Provide the (x, y) coordinate of the cell's center where the given text is located.  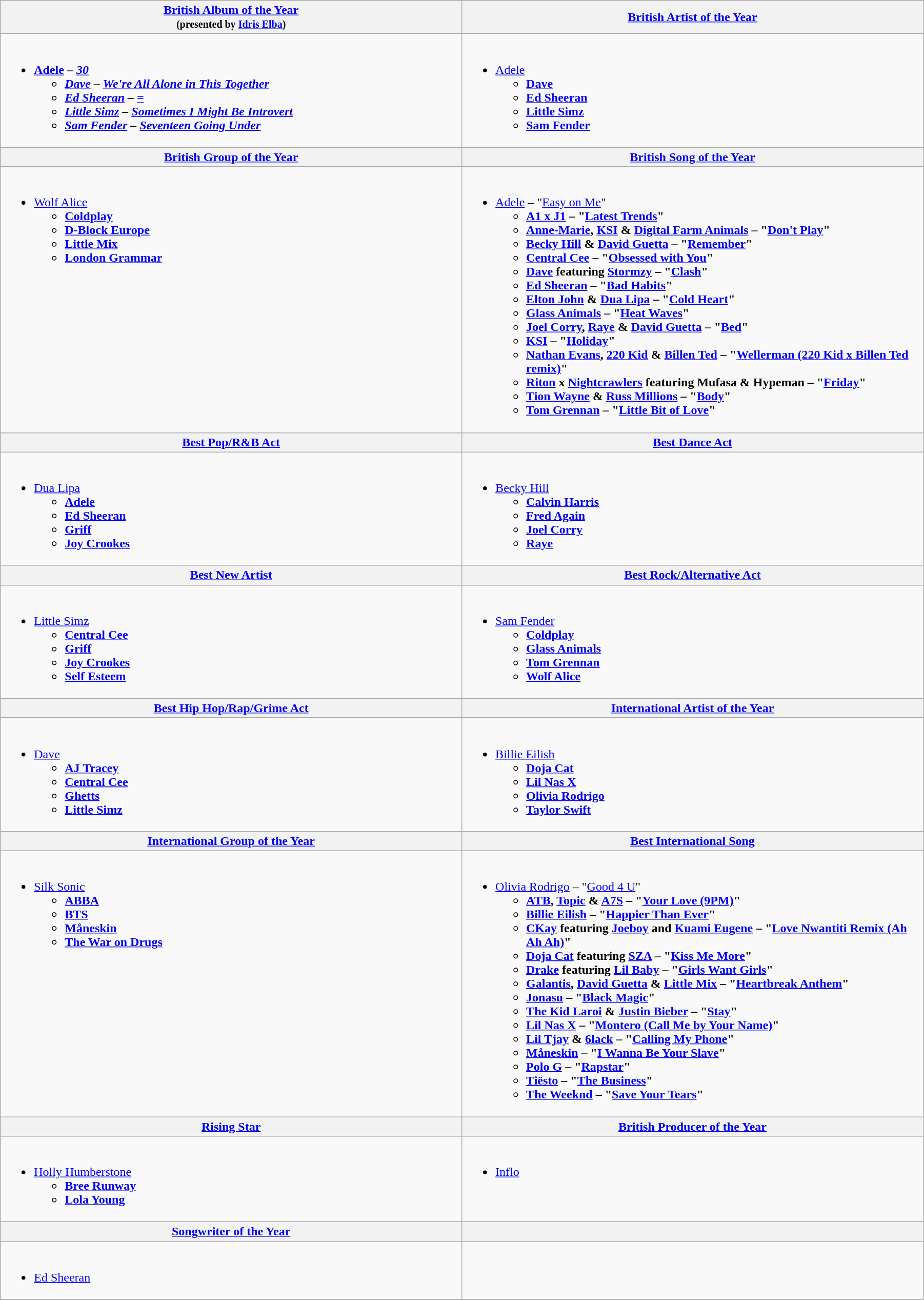
Best Hip Hop/Rap/Grime Act (231, 708)
British Song of the Year (693, 157)
AdeleDaveEd SheeranLittle SimzSam Fender (693, 90)
Dua LipaAdeleEd SheeranGriffJoy Crookes (231, 509)
DaveAJ TraceyCentral CeeGhettsLittle Simz (231, 775)
Little SimzCentral CeeGriffJoy CrookesSelf Esteem (231, 641)
Rising Star (231, 1126)
Adele – 30Dave – We're All Alone in This TogetherEd Sheeran – =Little Simz – Sometimes I Might Be IntrovertSam Fender – Seventeen Going Under (231, 90)
British Group of the Year (231, 157)
Best New Artist (231, 575)
Silk SonicABBABTSMåneskinThe War on Drugs (231, 983)
Best Pop/R&B Act (231, 442)
International Group of the Year (231, 841)
Ed Sheeran (231, 1270)
International Artist of the Year (693, 708)
Best Dance Act (693, 442)
Holly HumberstoneBree RunwayLola Young (231, 1179)
British Album of the Year(presented by Idris Elba) (231, 17)
Becky HillCalvin HarrisFred AgainJoel CorryRaye (693, 509)
Wolf AliceColdplayD-Block EuropeLittle MixLondon Grammar (231, 300)
Sam FenderColdplayGlass AnimalsTom GrennanWolf Alice (693, 641)
Inflo (693, 1179)
Best International Song (693, 841)
British Artist of the Year (693, 17)
Billie EilishDoja CatLil Nas XOlivia RodrigoTaylor Swift (693, 775)
Best Rock/Alternative Act (693, 575)
Songwriter of the Year (231, 1232)
British Producer of the Year (693, 1126)
